Detect which cell encompasses the target text, then output its [x, y] center coordinate. 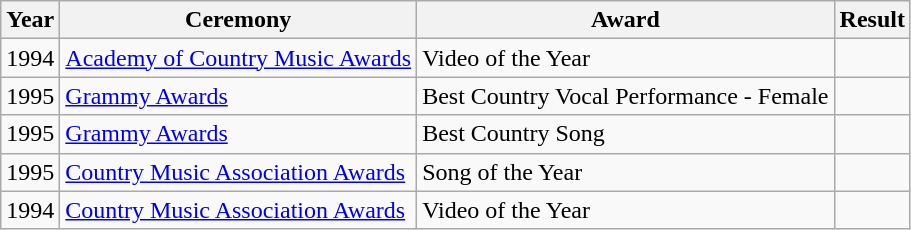
Song of the Year [626, 172]
Best Country Song [626, 134]
Award [626, 20]
Ceremony [238, 20]
Result [872, 20]
Best Country Vocal Performance - Female [626, 96]
Year [30, 20]
Academy of Country Music Awards [238, 58]
